Detect which cell encompasses the target text, then output its [x, y] center coordinate. 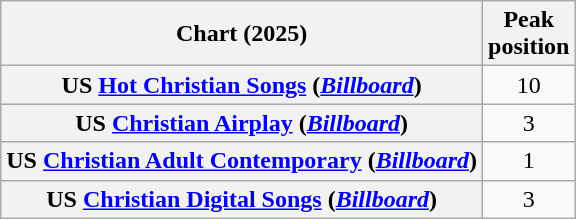
1 [529, 161]
US Christian Digital Songs (Billboard) [242, 199]
Peakposition [529, 34]
US Hot Christian Songs (Billboard) [242, 85]
10 [529, 85]
US Christian Adult Contemporary (Billboard) [242, 161]
Chart (2025) [242, 34]
US Christian Airplay (Billboard) [242, 123]
